Scan for the cell matching the given text and deliver its [x, y] coordinate at center. 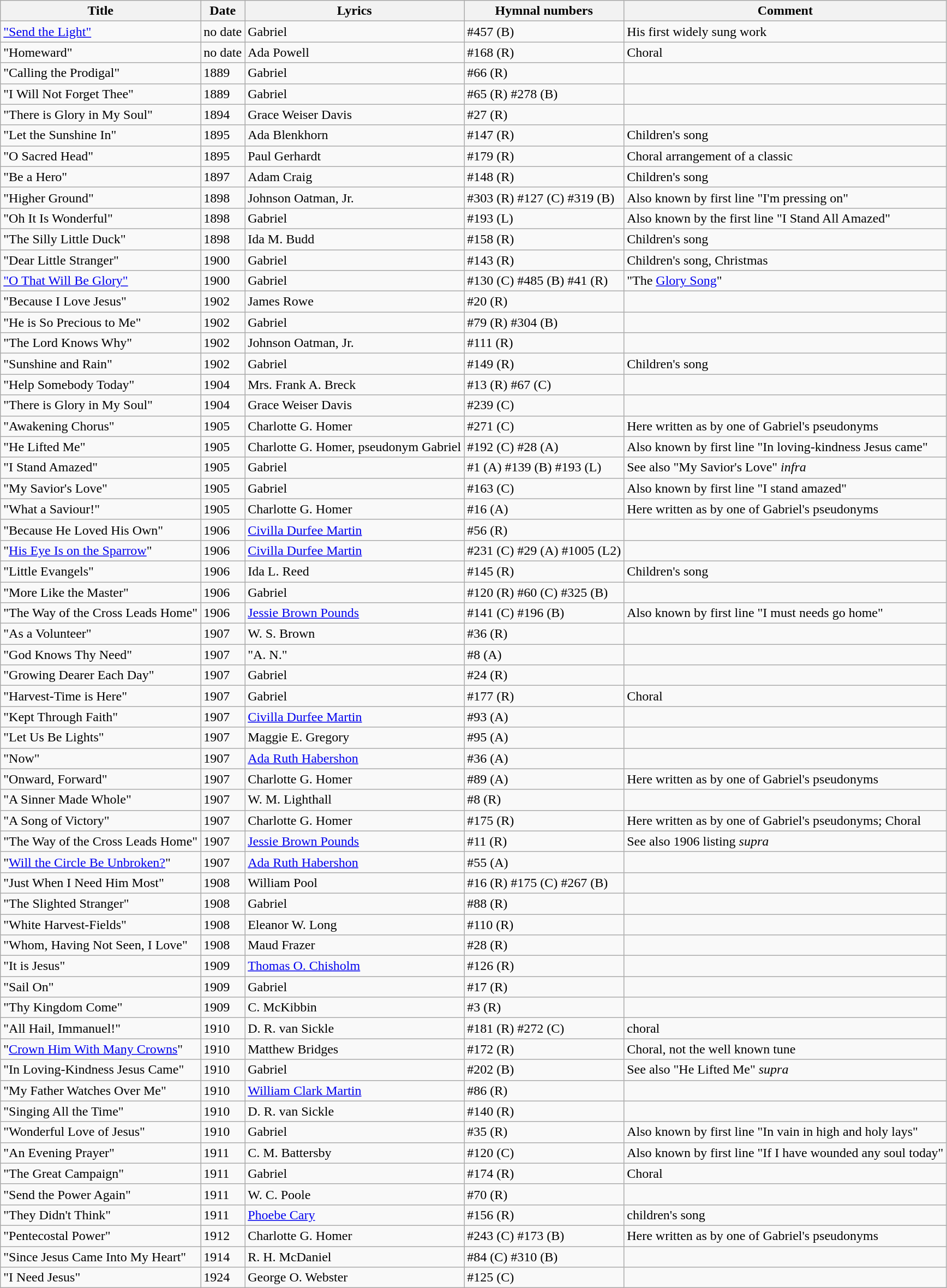
Hymnal numbers [544, 11]
"Be a Hero" [100, 177]
"They Didn't Think" [100, 1215]
R. H. McDaniel [355, 1256]
See also "My Savior's Love" infra [786, 468]
Charlotte G. Homer, pseudonym Gabriel [355, 447]
"Let the Sunshine In" [100, 135]
1897 [223, 177]
C. M. Battersby [355, 1153]
#120 (C) [544, 1153]
W. S. Brown [355, 634]
1914 [223, 1256]
#95 (A) [544, 738]
"What a Saviour!" [100, 509]
#149 (R) [544, 364]
Adam Craig [355, 177]
Lyrics [355, 11]
"Let Us Be Lights" [100, 738]
"Since Jesus Came Into My Heart" [100, 1256]
#88 (R) [544, 903]
"He is So Precious to Me" [100, 322]
#28 (R) [544, 945]
"Send the Light" [100, 32]
Maggie E. Gregory [355, 738]
W. C. Poole [355, 1194]
#20 (R) [544, 302]
1894 [223, 115]
#175 (R) [544, 820]
"I Need Jesus" [100, 1278]
#36 (A) [544, 758]
Paul Gerhardt [355, 156]
choral [786, 1028]
#56 (R) [544, 530]
Title [100, 11]
#231 (C) #29 (A) #1005 (L2) [544, 550]
Phoebe Cary [355, 1215]
William Pool [355, 883]
#239 (C) [544, 405]
#271 (C) [544, 426]
"The Lord Knows Why" [100, 343]
"The Great Campaign" [100, 1173]
#172 (R) [544, 1049]
"I Stand Amazed" [100, 468]
#27 (R) [544, 115]
#110 (R) [544, 925]
"More Like the Master" [100, 592]
#16 (A) [544, 509]
"Oh It Is Wonderful" [100, 218]
Children's song, Christmas [786, 260]
Comment [786, 11]
#17 (R) [544, 987]
"Sunshine and Rain" [100, 364]
Matthew Bridges [355, 1049]
#3 (R) [544, 1008]
"All Hail, Immanuel!" [100, 1028]
#125 (C) [544, 1278]
#179 (R) [544, 156]
#303 (R) #127 (C) #319 (B) [544, 197]
Also known by first line "In loving-kindness Jesus came" [786, 447]
"A. N." [355, 655]
"An Evening Prayer" [100, 1153]
"Little Evangels" [100, 571]
#1 (A) #139 (B) #193 (L) [544, 468]
"Growing Dearer Each Day" [100, 675]
#89 (A) [544, 779]
"O That Will Be Glory" [100, 281]
#8 (A) [544, 655]
See also 1906 listing supra [786, 841]
#141 (C) #196 (B) [544, 613]
1924 [223, 1278]
"His Eye Is on the Sparrow" [100, 550]
"Whom, Having Not Seen, I Love" [100, 945]
"The Silly Little Duck" [100, 239]
Also known by first line "If I have wounded any soul today" [786, 1153]
Eleanor W. Long [355, 925]
"Kept Through Faith" [100, 717]
Mrs. Frank A. Breck [355, 385]
#193 (L) [544, 218]
"Send the Power Again" [100, 1194]
#140 (R) [544, 1111]
Also known by first line "I must needs go home" [786, 613]
#24 (R) [544, 675]
Here written as by one of Gabriel's pseudonyms; Choral [786, 820]
"My Father Watches Over Me" [100, 1091]
"As a Volunteer" [100, 634]
"The Glory Song" [786, 281]
#202 (B) [544, 1070]
"Calling the Prodigal" [100, 73]
"Wonderful Love of Jesus" [100, 1132]
#148 (R) [544, 177]
#70 (R) [544, 1194]
"Onward, Forward" [100, 779]
#126 (R) [544, 966]
#79 (R) #304 (B) [544, 322]
#35 (R) [544, 1132]
#143 (R) [544, 260]
Choral arrangement of a classic [786, 156]
"In Loving-Kindness Jesus Came" [100, 1070]
#36 (R) [544, 634]
W. M. Lighthall [355, 800]
#243 (C) #173 (B) [544, 1236]
Maud Frazer [355, 945]
#156 (R) [544, 1215]
#192 (C) #28 (A) [544, 447]
Choral, not the well known tune [786, 1049]
"A Song of Victory" [100, 820]
"Awakening Chorus" [100, 426]
"Homeward" [100, 52]
#86 (R) [544, 1091]
Date [223, 11]
#163 (C) [544, 488]
William Clark Martin [355, 1091]
#147 (R) [544, 135]
"Because He Loved His Own" [100, 530]
"Sail On" [100, 987]
Also known by first line "I'm pressing on" [786, 197]
"My Savior's Love" [100, 488]
#66 (R) [544, 73]
C. McKibbin [355, 1008]
"White Harvest-Fields" [100, 925]
Also known by the first line "I Stand All Amazed" [786, 218]
"Harvest-Time is Here" [100, 696]
"Will the Circle Be Unbroken?" [100, 862]
#130 (C) #485 (B) #41 (R) [544, 281]
#16 (R) #175 (C) #267 (B) [544, 883]
"It is Jesus" [100, 966]
#158 (R) [544, 239]
His first widely sung work [786, 32]
"Because I Love Jesus" [100, 302]
"Now" [100, 758]
children's song [786, 1215]
#168 (R) [544, 52]
"O Sacred Head" [100, 156]
See also "He Lifted Me" supra [786, 1070]
"Higher Ground" [100, 197]
Ada Blenkhorn [355, 135]
"Dear Little Stranger" [100, 260]
#111 (R) [544, 343]
#13 (R) #67 (C) [544, 385]
#145 (R) [544, 571]
"He Lifted Me" [100, 447]
"The Slighted Stranger" [100, 903]
"Singing All the Time" [100, 1111]
"Crown Him With Many Crowns" [100, 1049]
#11 (R) [544, 841]
#65 (R) #278 (B) [544, 94]
#174 (R) [544, 1173]
#93 (A) [544, 717]
George O. Webster [355, 1278]
1912 [223, 1236]
"Help Somebody Today" [100, 385]
Ida L. Reed [355, 571]
"God Knows Thy Need" [100, 655]
"Just When I Need Him Most" [100, 883]
Also known by first line "I stand amazed" [786, 488]
"I Will Not Forget Thee" [100, 94]
#84 (C) #310 (B) [544, 1256]
James Rowe [355, 302]
#8 (R) [544, 800]
#55 (A) [544, 862]
#181 (R) #272 (C) [544, 1028]
Also known by first line "In vain in high and holy lays" [786, 1132]
#177 (R) [544, 696]
Ada Powell [355, 52]
Thomas O. Chisholm [355, 966]
#120 (R) #60 (C) #325 (B) [544, 592]
Ida M. Budd [355, 239]
"A Sinner Made Whole" [100, 800]
"Pentecostal Power" [100, 1236]
#457 (B) [544, 32]
"Thy Kingdom Come" [100, 1008]
